Find where the given text appears and provide that cell's center as (x, y) coordinate. 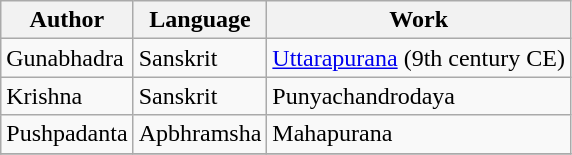
Apbhramsha (200, 134)
Language (200, 20)
Gunabhadra (67, 58)
Krishna (67, 96)
Uttarapurana (9th century CE) (419, 58)
Punyachandrodaya (419, 96)
Author (67, 20)
Work (419, 20)
Pushpadanta (67, 134)
Mahapurana (419, 134)
